Detect which cell encompasses the target text, then output its [x, y] center coordinate. 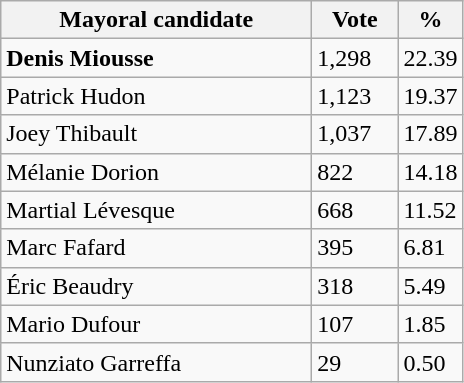
Marc Fafard [156, 248]
Mario Dufour [156, 324]
29 [355, 362]
17.89 [430, 134]
395 [355, 248]
14.18 [430, 172]
1,298 [355, 58]
6.81 [430, 248]
% [430, 20]
Denis Miousse [156, 58]
Vote [355, 20]
668 [355, 210]
822 [355, 172]
5.49 [430, 286]
Nunziato Garreffa [156, 362]
Mélanie Dorion [156, 172]
11.52 [430, 210]
107 [355, 324]
Patrick Hudon [156, 96]
Joey Thibault [156, 134]
1,123 [355, 96]
Éric Beaudry [156, 286]
19.37 [430, 96]
22.39 [430, 58]
1.85 [430, 324]
0.50 [430, 362]
318 [355, 286]
Mayoral candidate [156, 20]
1,037 [355, 134]
Martial Lévesque [156, 210]
